Pinpoint the cell where the given text exists, returning its [x, y] midpoint coordinate. 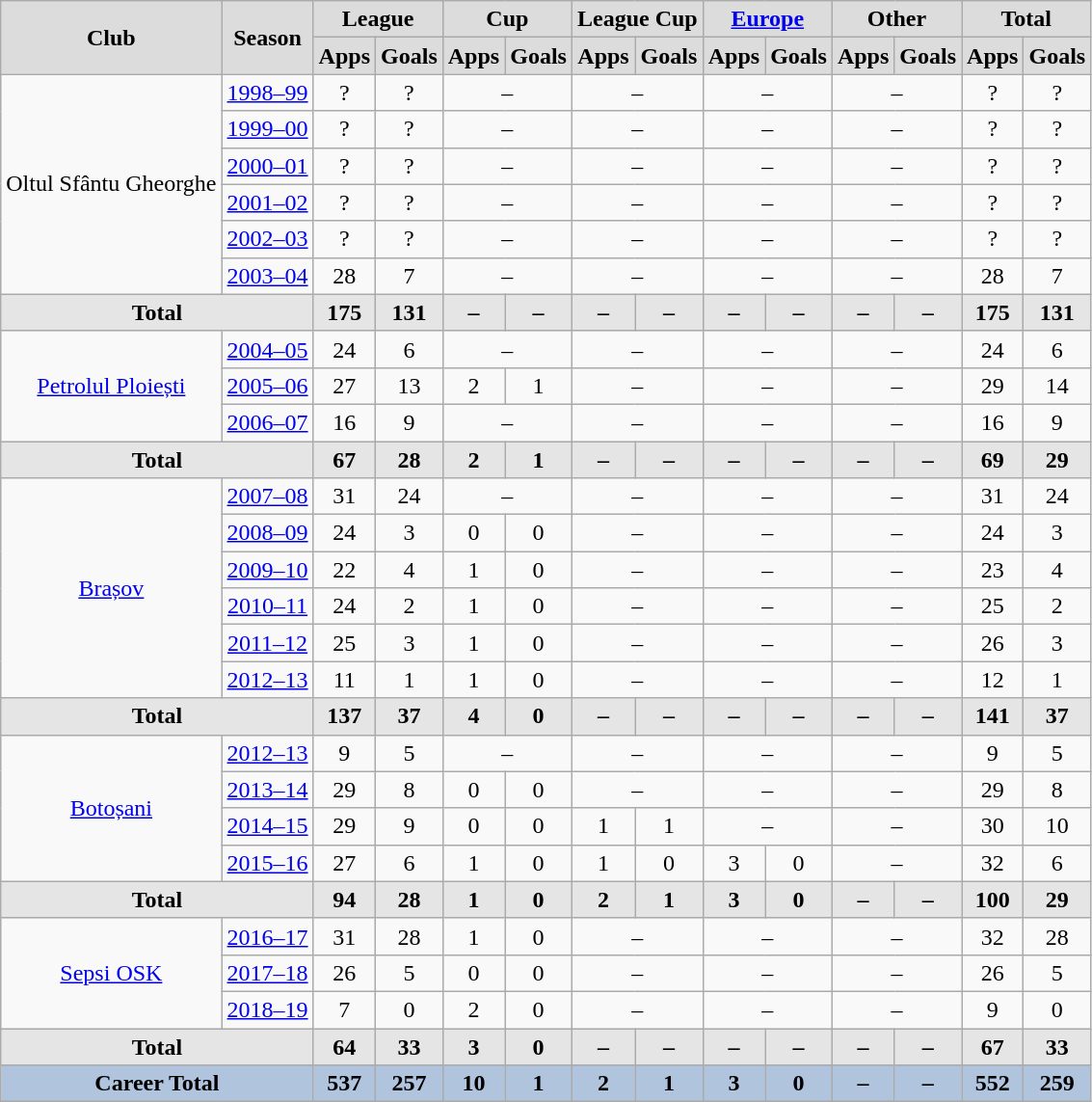
94 [344, 900]
100 [993, 900]
141 [993, 716]
Season [268, 38]
Europe [767, 19]
2011–12 [268, 643]
League Cup [637, 19]
2014–15 [268, 826]
2016–17 [268, 936]
11 [344, 680]
2009–10 [268, 570]
Sepsi OSK [112, 973]
League [378, 19]
64 [344, 1046]
1998–99 [268, 93]
137 [344, 716]
30 [993, 826]
2005–06 [268, 386]
Botoșani [112, 808]
2018–19 [268, 1009]
2000–01 [268, 166]
2007–08 [268, 497]
2002–03 [268, 239]
552 [993, 1084]
259 [1057, 1084]
2004–05 [268, 349]
2015–16 [268, 863]
537 [344, 1084]
2006–07 [268, 422]
22 [344, 570]
Cup [507, 19]
Club [112, 38]
Other [896, 19]
1999–00 [268, 129]
14 [1057, 386]
2013–14 [268, 790]
Career Total [157, 1084]
2017–18 [268, 973]
13 [410, 386]
Oltul Sfântu Gheorghe [112, 184]
12 [993, 680]
Brașov [112, 588]
23 [993, 570]
69 [993, 460]
Petrolul Ploiești [112, 386]
2001–02 [268, 202]
2010–11 [268, 606]
257 [410, 1084]
2008–09 [268, 533]
2003–04 [268, 276]
